Scan for the cell matching the given text and deliver its [x, y] coordinate at center. 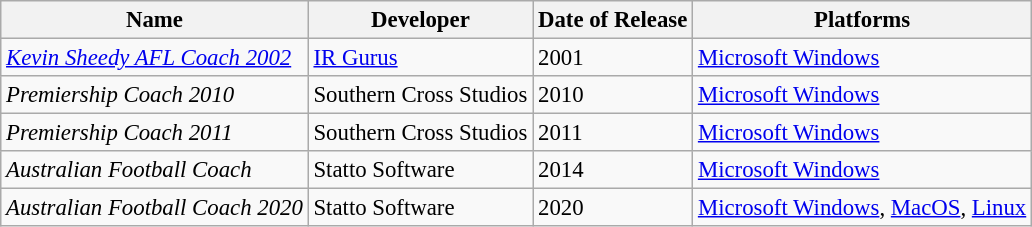
2011 [613, 133]
2001 [613, 58]
Name [154, 20]
Australian Football Coach 2020 [154, 208]
2010 [613, 95]
Australian Football Coach [154, 170]
IR Gurus [420, 58]
Premiership Coach 2011 [154, 133]
Developer [420, 20]
2020 [613, 208]
Platforms [862, 20]
2014 [613, 170]
Kevin Sheedy AFL Coach 2002 [154, 58]
Premiership Coach 2010 [154, 95]
Microsoft Windows, MacOS, Linux [862, 208]
Date of Release [613, 20]
